Identify which cell holds the provided text, then report its (x, y) central coordinate. 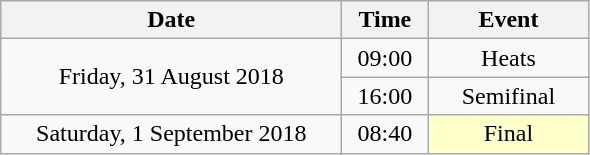
08:40 (385, 134)
Time (385, 20)
Friday, 31 August 2018 (172, 77)
Semifinal (508, 96)
09:00 (385, 58)
Final (508, 134)
Event (508, 20)
Heats (508, 58)
Saturday, 1 September 2018 (172, 134)
Date (172, 20)
16:00 (385, 96)
